Output the [x, y] coordinate of the center of the cell containing the given text.  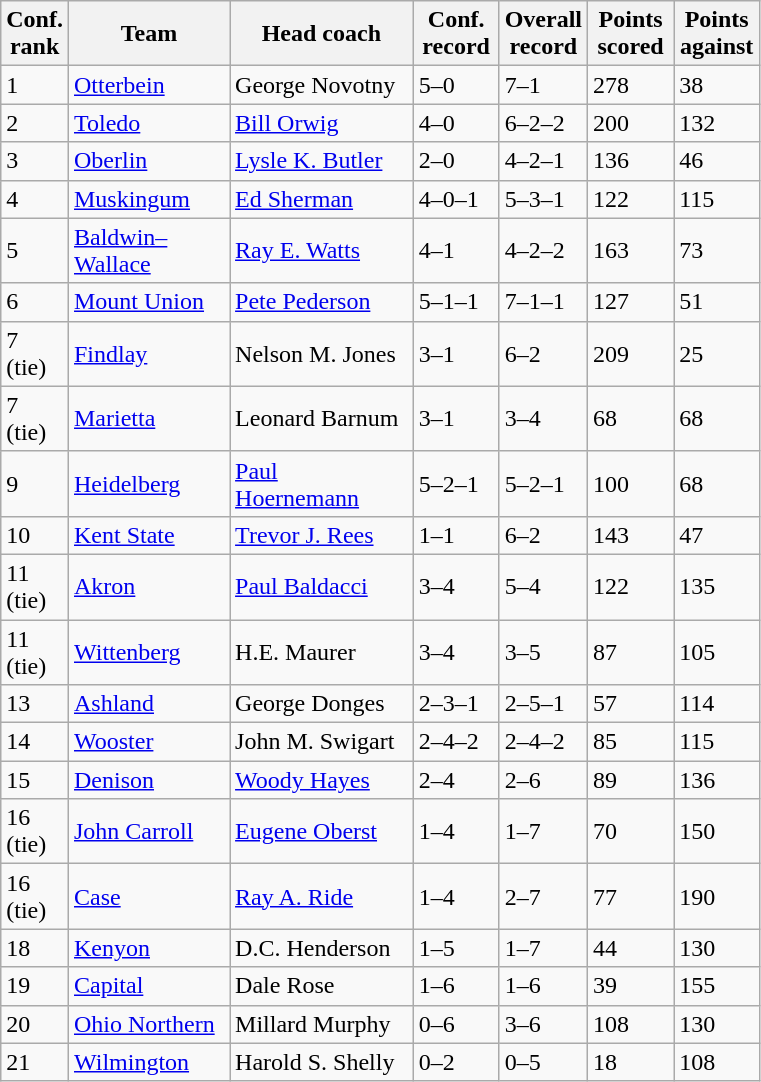
2–5–1 [543, 704]
Paul Baldacci [322, 586]
4–1 [456, 250]
Ashland [148, 704]
Points against [717, 34]
20 [35, 1024]
Dale Rose [322, 986]
5 [35, 250]
5–4 [543, 586]
150 [717, 832]
Oberlin [148, 161]
Kent State [148, 535]
Muskingum [148, 199]
Baldwin–Wallace [148, 250]
77 [631, 896]
73 [717, 250]
Head coach [322, 34]
7–1 [543, 85]
D.C. Henderson [322, 948]
44 [631, 948]
2–0 [456, 161]
H.E. Maurer [322, 652]
5–1–1 [456, 302]
George Novotny [322, 85]
47 [717, 535]
Capital [148, 986]
John Carroll [148, 832]
4–2–1 [543, 161]
5–0 [456, 85]
15 [35, 780]
89 [631, 780]
Wooster [148, 742]
Lysle K. Butler [322, 161]
114 [717, 704]
4 [35, 199]
7–1–1 [543, 302]
13 [35, 704]
Pete Pederson [322, 302]
85 [631, 742]
39 [631, 986]
100 [631, 484]
Eugene Oberst [322, 832]
Kenyon [148, 948]
Case [148, 896]
Trevor J. Rees [322, 535]
209 [631, 354]
0–5 [543, 1062]
105 [717, 652]
25 [717, 354]
21 [35, 1062]
9 [35, 484]
278 [631, 85]
Millard Murphy [322, 1024]
2–6 [543, 780]
19 [35, 986]
Bill Orwig [322, 123]
Nelson M. Jones [322, 354]
Conf. rank [35, 34]
Ray E. Watts [322, 250]
2 [35, 123]
2–3–1 [456, 704]
127 [631, 302]
6–2–2 [543, 123]
Leonard Barnum [322, 418]
Denison [148, 780]
4–2–2 [543, 250]
51 [717, 302]
Toledo [148, 123]
Wittenberg [148, 652]
1–5 [456, 948]
Mount Union [148, 302]
Ohio Northern [148, 1024]
87 [631, 652]
Otterbein [148, 85]
190 [717, 896]
200 [631, 123]
Heidelberg [148, 484]
Conf. record [456, 34]
Paul Hoernemann [322, 484]
38 [717, 85]
70 [631, 832]
143 [631, 535]
John M. Swigart [322, 742]
Wilmington [148, 1062]
57 [631, 704]
10 [35, 535]
George Donges [322, 704]
Points scored [631, 34]
3–5 [543, 652]
163 [631, 250]
Woody Hayes [322, 780]
0–6 [456, 1024]
0–2 [456, 1062]
2–7 [543, 896]
3–6 [543, 1024]
46 [717, 161]
3 [35, 161]
Ray A. Ride [322, 896]
Overall record [543, 34]
6 [35, 302]
132 [717, 123]
5–3–1 [543, 199]
Marietta [148, 418]
135 [717, 586]
155 [717, 986]
4–0–1 [456, 199]
Akron [148, 586]
2–4 [456, 780]
1–1 [456, 535]
Findlay [148, 354]
14 [35, 742]
4–0 [456, 123]
Ed Sherman [322, 199]
Harold S. Shelly [322, 1062]
Team [148, 34]
1 [35, 85]
